Find where the given text appears and provide that cell's center as [X, Y] coordinate. 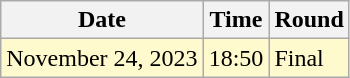
Time [236, 20]
Final [309, 58]
November 24, 2023 [102, 58]
18:50 [236, 58]
Round [309, 20]
Date [102, 20]
